Provide the [X, Y] coordinate of the cell's center where the given text is located.  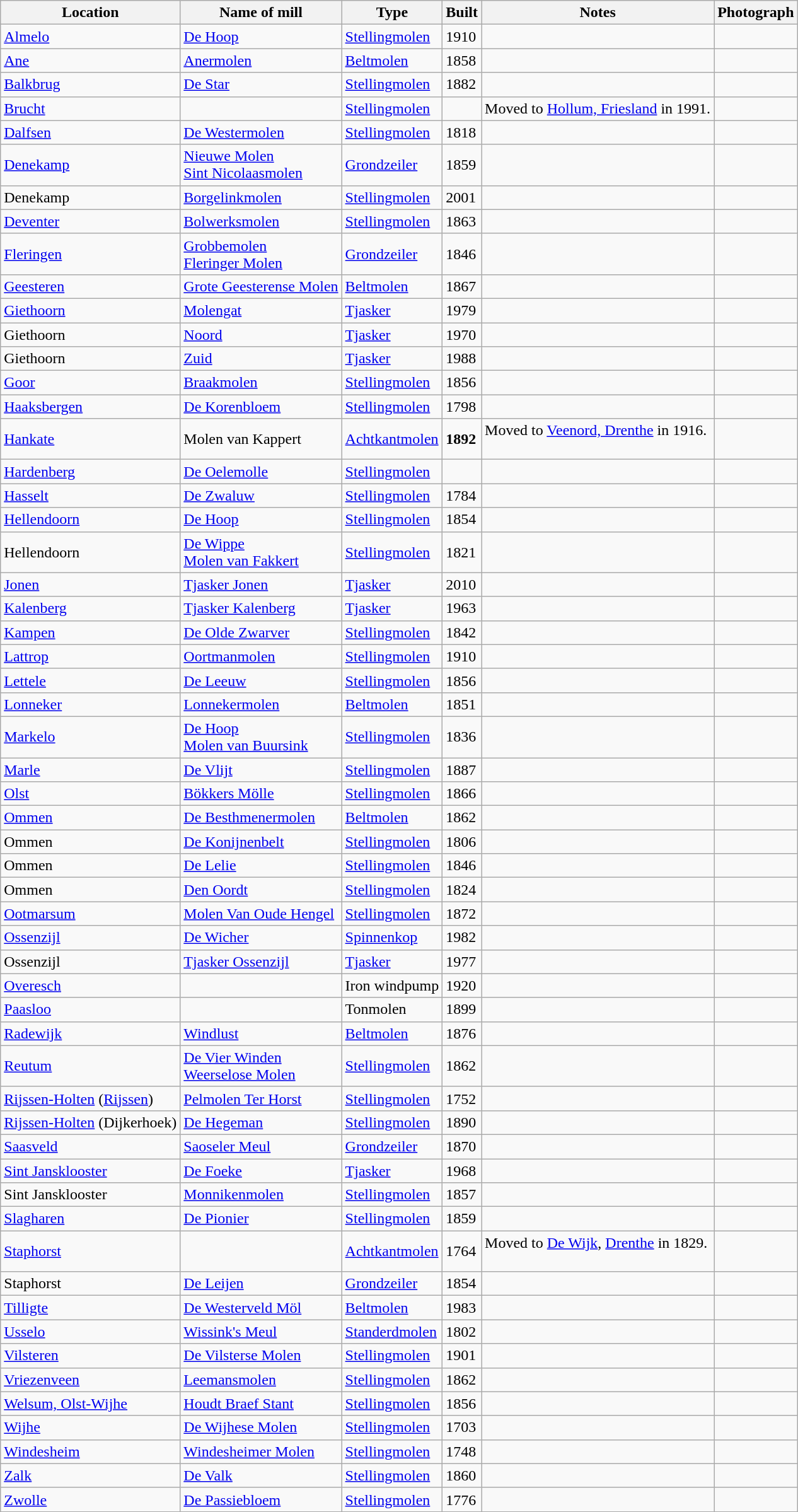
De Zwaluw [261, 496]
Moved to Veenord, Drenthe in 1916. [598, 439]
1802 [462, 1332]
Deventer [91, 221]
Borgelinkmolen [261, 197]
Molen Van Oude Hengel [261, 914]
Ootmarsum [91, 914]
1842 [462, 632]
Reutum [91, 1066]
Name of mill [261, 13]
1806 [462, 842]
De Passiebloem [261, 1499]
Kalenberg [91, 608]
1977 [462, 962]
Brucht [91, 108]
2010 [462, 584]
1824 [462, 890]
1870 [462, 1146]
Nieuwe MolenSint Nicolaasmolen [261, 165]
1836 [462, 736]
Bökkers Mölle [261, 794]
De Olde Zwarver [261, 632]
Lattrop [91, 656]
1920 [462, 986]
Radewijk [91, 1033]
1798 [462, 407]
Zuid [261, 359]
Saoseler Meul [261, 1146]
1899 [462, 1009]
1818 [462, 132]
Leemansmolen [261, 1380]
De Oelemolle [261, 472]
De Korenbloem [261, 407]
1784 [462, 496]
Molengat [261, 310]
Spinnenkop [392, 938]
Moved to De Wijk, Drenthe in 1829. [598, 1251]
1970 [462, 335]
De Foeke [261, 1171]
De Wicher [261, 938]
Saasveld [91, 1146]
Pelmolen Ter Horst [261, 1098]
De Leijen [261, 1284]
1876 [462, 1033]
Tilligte [91, 1308]
1863 [462, 221]
Lonneker [91, 704]
Tonmolen [392, 1009]
1748 [462, 1451]
Zalk [91, 1475]
1983 [462, 1308]
1882 [462, 84]
De Vlijt [261, 770]
Slagharen [91, 1219]
1776 [462, 1499]
Balkbrug [91, 84]
Bolwerksmolen [261, 221]
Jonen [91, 584]
Monnikenmolen [261, 1195]
Ane [91, 61]
Fleringen [91, 253]
Moved to Hollum, Friesland in 1991. [598, 108]
1703 [462, 1428]
Wissink's Meul [261, 1332]
Rijssen-Holten (Dijkerhoek) [91, 1122]
Windesheimer Molen [261, 1451]
2001 [462, 197]
Hardenberg [91, 472]
Iron windpump [392, 986]
1963 [462, 608]
Type [392, 13]
1764 [462, 1251]
Den Oordt [261, 890]
Wijhe [91, 1428]
Goor [91, 383]
Houdt Braef Stant [261, 1404]
Oortmanmolen [261, 656]
Tjasker Ossenzijl [261, 962]
De Wijhese Molen [261, 1428]
De Westermolen [261, 132]
1887 [462, 770]
Overesch [91, 986]
De Leeuw [261, 680]
De HoopMolen van Buursink [261, 736]
Tjasker Kalenberg [261, 608]
De Vier WindenWeerselose Molen [261, 1066]
Vriezenveen [91, 1380]
De Star [261, 84]
De Westerveld Möl [261, 1308]
Welsum, Olst-Wijhe [91, 1404]
Tjasker Jonen [261, 584]
Rijssen-Holten (Rijssen) [91, 1098]
Lonnekermolen [261, 704]
1901 [462, 1356]
De Hegeman [261, 1122]
De Konijnenbelt [261, 842]
GrobbemolenFleringer Molen [261, 253]
1866 [462, 794]
De WippeMolen van Fakkert [261, 552]
1857 [462, 1195]
Zwolle [91, 1499]
Windesheim [91, 1451]
Location [91, 13]
De Lelie [261, 866]
Noord [261, 335]
1982 [462, 938]
Almelo [91, 37]
Photograph [756, 13]
Notes [598, 13]
1890 [462, 1122]
1851 [462, 704]
Molen van Kappert [261, 439]
Grote Geesterense Molen [261, 286]
De Besthmenermolen [261, 818]
Lettele [91, 680]
De Vilsterse Molen [261, 1356]
Haaksbergen [91, 407]
Standerdmolen [392, 1332]
Olst [91, 794]
1988 [462, 359]
1867 [462, 286]
1968 [462, 1171]
Windlust [261, 1033]
1860 [462, 1475]
Dalfsen [91, 132]
Marle [91, 770]
Kampen [91, 632]
Built [462, 13]
Anermolen [261, 61]
Vilsteren [91, 1356]
Usselo [91, 1332]
Markelo [91, 736]
Paasloo [91, 1009]
Braakmolen [261, 383]
1752 [462, 1098]
1892 [462, 439]
Hankate [91, 439]
1821 [462, 552]
De Valk [261, 1475]
Hasselt [91, 496]
1979 [462, 310]
Geesteren [91, 286]
De Pionier [261, 1219]
1858 [462, 61]
1872 [462, 914]
